Return the (X, Y) coordinate for the center point of the cell that contains the specified text.  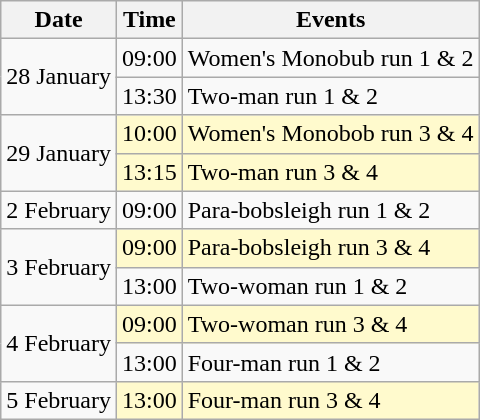
Women's Monobub run 1 & 2 (330, 58)
13:30 (149, 96)
Two-man run 3 & 4 (330, 172)
13:15 (149, 172)
Two-woman run 3 & 4 (330, 324)
Para-bobsleigh run 1 & 2 (330, 210)
3 February (59, 267)
Events (330, 20)
Date (59, 20)
Para-bobsleigh run 3 & 4 (330, 248)
2 February (59, 210)
5 February (59, 400)
10:00 (149, 134)
Two-man run 1 & 2 (330, 96)
Four-man run 3 & 4 (330, 400)
Time (149, 20)
29 January (59, 153)
Four-man run 1 & 2 (330, 362)
28 January (59, 77)
Two-woman run 1 & 2 (330, 286)
4 February (59, 343)
Women's Monobob run 3 & 4 (330, 134)
